From the cell containing the given text, extract its center point as [X, Y] coordinate. 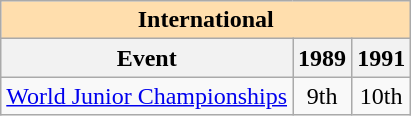
1991 [382, 58]
1989 [322, 58]
Event [147, 58]
International [206, 20]
9th [322, 96]
World Junior Championships [147, 96]
10th [382, 96]
